Detect which cell encompasses the target text, then output its [X, Y] center coordinate. 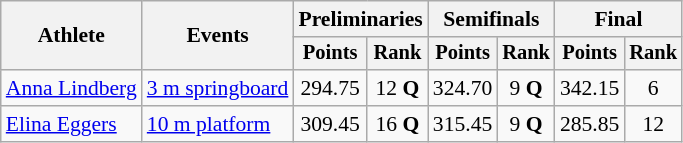
309.45 [330, 124]
342.15 [590, 88]
315.45 [462, 124]
Preliminaries [360, 19]
285.85 [590, 124]
16 Q [398, 124]
Anna Lindberg [72, 88]
6 [653, 88]
12 [653, 124]
Elina Eggers [72, 124]
10 m platform [218, 124]
Events [218, 36]
Athlete [72, 36]
Semifinals [492, 19]
Final [618, 19]
294.75 [330, 88]
3 m springboard [218, 88]
324.70 [462, 88]
12 Q [398, 88]
